Determine the (X, Y) coordinate at the center of the cell enclosing the given text.  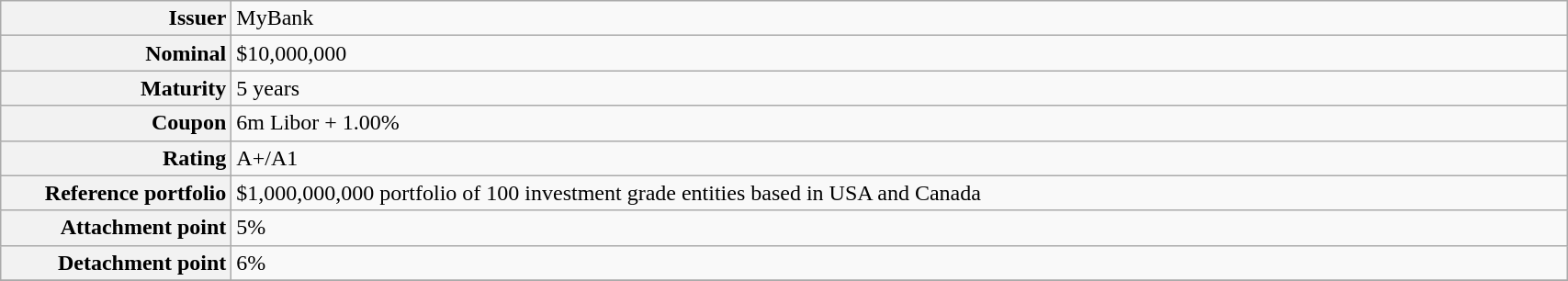
Attachment point (116, 228)
A+/A1 (899, 158)
6m Libor + 1.00% (899, 123)
Nominal (116, 53)
5 years (899, 88)
5% (899, 228)
6% (899, 263)
MyBank (899, 18)
Coupon (116, 123)
Issuer (116, 18)
Maturity (116, 88)
Rating (116, 158)
Reference portfolio (116, 193)
Detachment point (116, 263)
$1,000,000,000 portfolio of 100 investment grade entities based in USA and Canada (899, 193)
$10,000,000 (899, 53)
